For the text-containing cell, return its midpoint in (x, y) coordinate format. 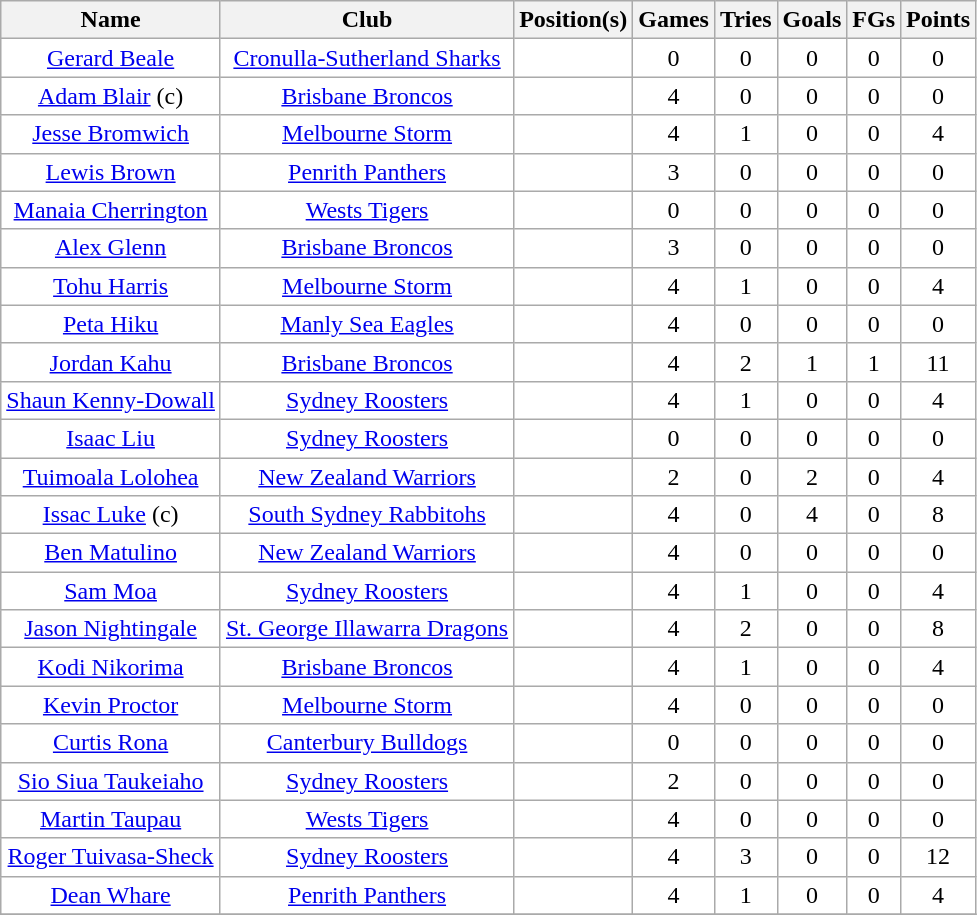
South Sydney Rabbitohs (366, 515)
Shaun Kenny-Dowall (111, 400)
Tuimoala Lolohea (111, 477)
Sio Siua Taukeiaho (111, 781)
Martin Taupau (111, 819)
Manly Sea Eagles (366, 324)
Kevin Proctor (111, 705)
Name (111, 20)
Alex Glenn (111, 248)
FGs (874, 20)
12 (938, 857)
Jason Nightingale (111, 629)
Roger Tuivasa-Sheck (111, 857)
Lewis Brown (111, 172)
St. George Illawarra Dragons (366, 629)
Jesse Bromwich (111, 134)
Curtis Rona (111, 743)
Dean Whare (111, 895)
Jordan Kahu (111, 362)
Tohu Harris (111, 286)
Isaac Liu (111, 438)
11 (938, 362)
Adam Blair (c) (111, 96)
Peta Hiku (111, 324)
Tries (746, 20)
Manaia Cherrington (111, 210)
Sam Moa (111, 591)
Canterbury Bulldogs (366, 743)
Club (366, 20)
Issac Luke (c) (111, 515)
Kodi Nikorima (111, 667)
Position(s) (574, 20)
Gerard Beale (111, 58)
Ben Matulino (111, 553)
Games (674, 20)
Goals (812, 20)
Points (938, 20)
Cronulla-Sutherland Sharks (366, 58)
